From the cell containing the given text, extract its center point as (X, Y) coordinate. 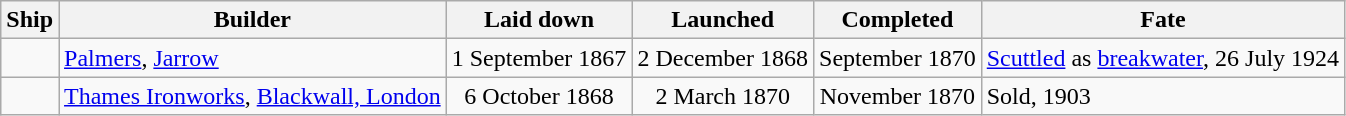
1 September 1867 (539, 58)
Palmers, Jarrow (253, 58)
Scuttled as breakwater, 26 July 1924 (1162, 58)
Fate (1162, 20)
6 October 1868 (539, 96)
September 1870 (898, 58)
2 March 1870 (723, 96)
2 December 1868 (723, 58)
Laid down (539, 20)
Thames Ironworks, Blackwall, London (253, 96)
Ship (30, 20)
Builder (253, 20)
November 1870 (898, 96)
Sold, 1903 (1162, 96)
Launched (723, 20)
Completed (898, 20)
